Locate the cell with the specified text and output its [x, y] center coordinate. 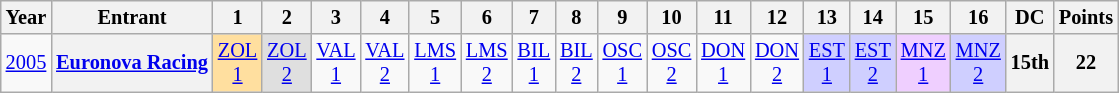
OSC2 [672, 63]
VAL2 [384, 63]
5 [435, 17]
8 [576, 17]
1 [238, 17]
13 [827, 17]
Points [1086, 17]
LMS1 [435, 63]
4 [384, 17]
EST2 [873, 63]
DON1 [723, 63]
22 [1086, 63]
DON2 [777, 63]
9 [622, 17]
BIL2 [576, 63]
VAL1 [336, 63]
7 [534, 17]
DC [1030, 17]
BIL1 [534, 63]
MNZ2 [978, 63]
3 [336, 17]
Year [26, 17]
6 [487, 17]
15th [1030, 63]
Entrant [132, 17]
14 [873, 17]
12 [777, 17]
2005 [26, 63]
LMS2 [487, 63]
EST1 [827, 63]
ZOL2 [286, 63]
MNZ1 [924, 63]
10 [672, 17]
2 [286, 17]
OSC1 [622, 63]
16 [978, 17]
15 [924, 17]
Euronova Racing [132, 63]
ZOL1 [238, 63]
11 [723, 17]
